Identify which cell holds the provided text, then report its (x, y) central coordinate. 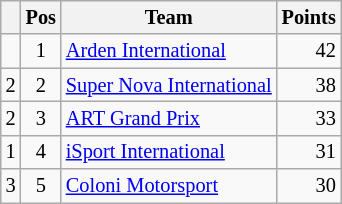
5 (41, 186)
ART Grand Prix (169, 118)
iSport International (169, 152)
4 (41, 152)
Pos (41, 17)
Points (309, 17)
Team (169, 17)
Super Nova International (169, 85)
38 (309, 85)
Coloni Motorsport (169, 186)
30 (309, 186)
31 (309, 152)
Arden International (169, 51)
33 (309, 118)
42 (309, 51)
